Search for the cell housing the specified text and yield its [x, y] center coordinate. 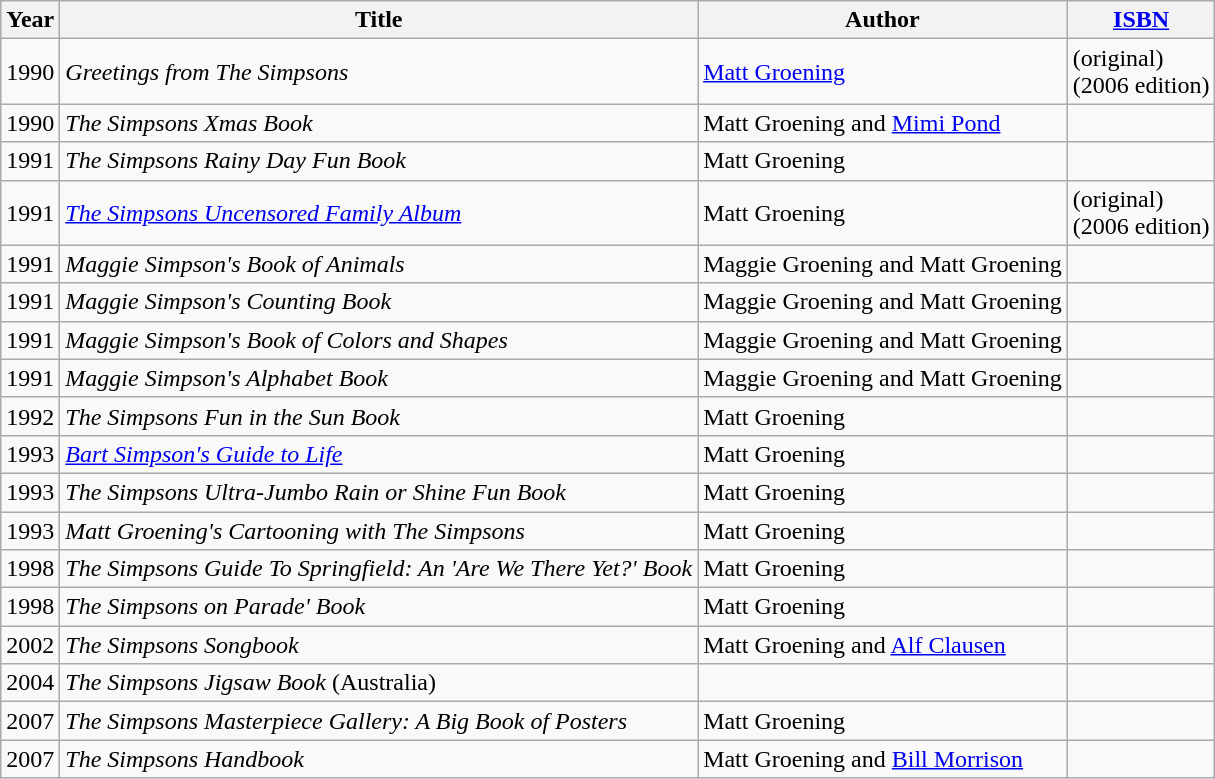
The Simpsons Jigsaw Book (Australia) [379, 683]
Bart Simpson's Guide to Life [379, 454]
Matt Groening and Mimi Pond [883, 123]
Matt Groening and Alf Clausen [883, 645]
2004 [30, 683]
Matt Groening and Bill Morrison [883, 759]
ISBN [1141, 20]
Author [883, 20]
Title [379, 20]
The Simpsons Fun in the Sun Book [379, 416]
The Simpsons Uncensored Family Album [379, 212]
The Simpsons Guide To Springfield: An 'Are We There Yet?' Book [379, 569]
Maggie Simpson's Book of Animals [379, 264]
Maggie Simpson's Counting Book [379, 302]
The Simpsons Rainy Day Fun Book [379, 161]
The Simpsons Xmas Book [379, 123]
The Simpsons Handbook [379, 759]
Matt Groening's Cartooning with The Simpsons [379, 531]
The Simpsons on Parade' Book [379, 607]
Maggie Simpson's Alphabet Book [379, 378]
The Simpsons Masterpiece Gallery: A Big Book of Posters [379, 721]
2002 [30, 645]
Maggie Simpson's Book of Colors and Shapes [379, 340]
The Simpsons Ultra-Jumbo Rain or Shine Fun Book [379, 492]
Greetings from The Simpsons [379, 72]
1992 [30, 416]
The Simpsons Songbook [379, 645]
Year [30, 20]
